Return the (x, y) coordinate for the center point of the cell that contains the specified text.  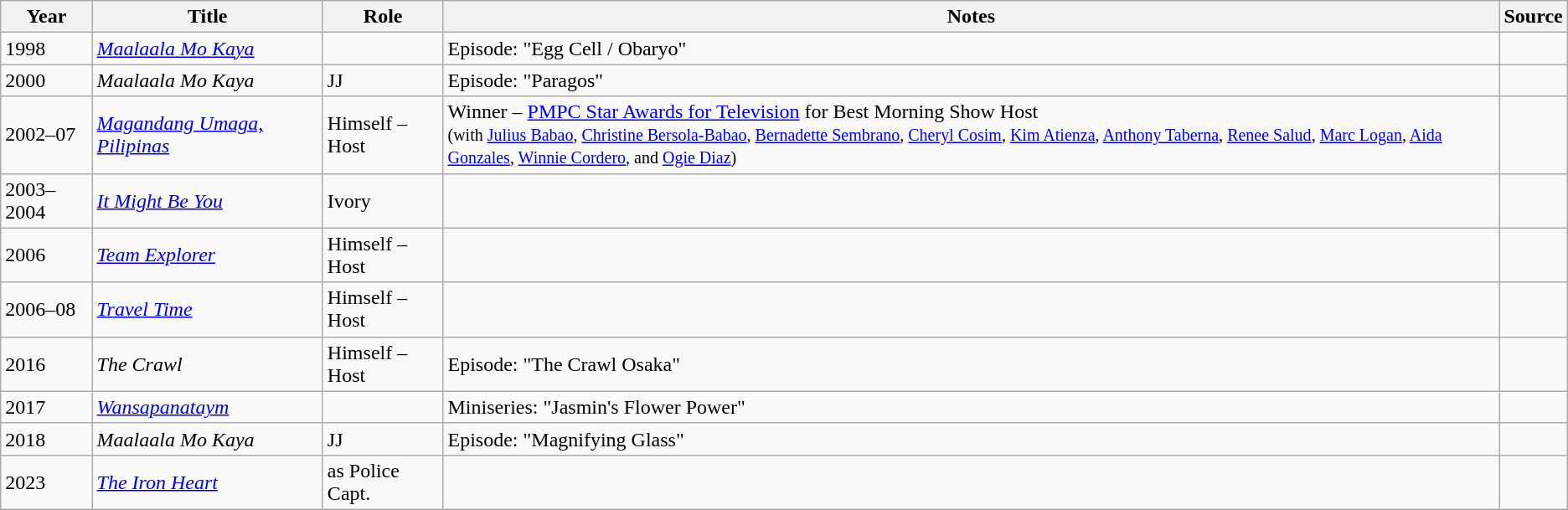
2003–2004 (47, 201)
Travel Time (208, 310)
Magandang Umaga, Pilipinas (208, 135)
Episode: "Paragos" (972, 80)
Ivory (383, 201)
2002–07 (47, 135)
2006–08 (47, 310)
Episode: "Magnifying Glass" (972, 439)
It Might Be You (208, 201)
Year (47, 17)
Title (208, 17)
The Crawl (208, 363)
2006 (47, 255)
Source (1533, 17)
Miniseries: "Jasmin's Flower Power" (972, 407)
1998 (47, 49)
Role (383, 17)
Episode: "Egg Cell / Obaryo" (972, 49)
Wansapanataym (208, 407)
2000 (47, 80)
2016 (47, 363)
as Police Capt. (383, 482)
2023 (47, 482)
2018 (47, 439)
2017 (47, 407)
Episode: "The Crawl Osaka" (972, 363)
Notes (972, 17)
The Iron Heart (208, 482)
Team Explorer (208, 255)
